Return the [X, Y] coordinate for the center point of the cell that contains the specified text.  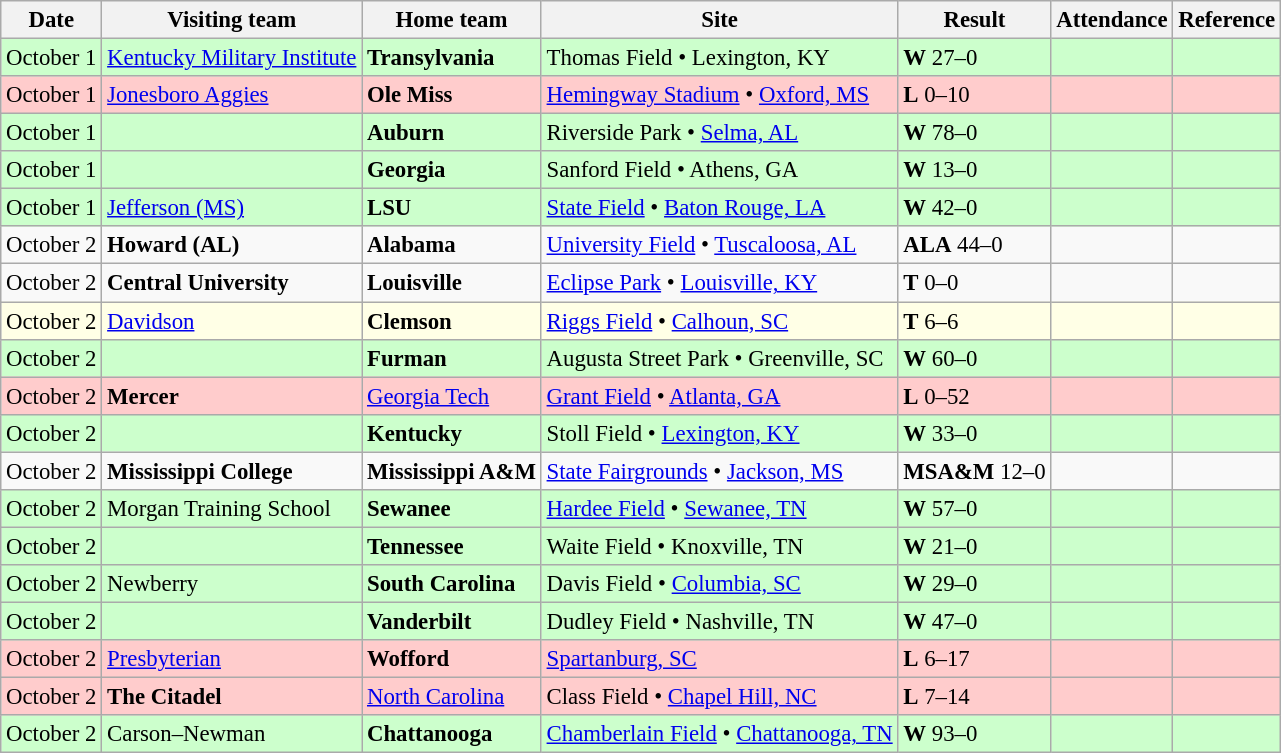
Clemson [452, 321]
Mississippi A&M [452, 471]
South Carolina [452, 584]
LSU [452, 208]
State Field • Baton Rouge, LA [720, 208]
W 21–0 [974, 546]
W 13–0 [974, 170]
Ole Miss [452, 95]
L 6–17 [974, 659]
Eclipse Park • Louisville, KY [720, 283]
ALA 44–0 [974, 245]
Grant Field • Atlanta, GA [720, 396]
Carson–Newman [232, 734]
W 42–0 [974, 208]
Result [974, 20]
Riverside Park • Selma, AL [720, 133]
Wofford [452, 659]
Alabama [452, 245]
Jefferson (MS) [232, 208]
Augusta Street Park • Greenville, SC [720, 358]
Davidson [232, 321]
Class Field • Chapel Hill, NC [720, 697]
Presbyterian [232, 659]
W 78–0 [974, 133]
Georgia [452, 170]
Spartanburg, SC [720, 659]
Site [720, 20]
Home team [452, 20]
Dudley Field • Nashville, TN [720, 621]
Stoll Field • Lexington, KY [720, 433]
W 33–0 [974, 433]
Riggs Field • Calhoun, SC [720, 321]
L 0–10 [974, 95]
Vanderbilt [452, 621]
Mercer [232, 396]
Jonesboro Aggies [232, 95]
W 57–0 [974, 509]
W 60–0 [974, 358]
Tennessee [452, 546]
Reference [1227, 20]
W 27–0 [974, 58]
Sanford Field • Athens, GA [720, 170]
Hemingway Stadium • Oxford, MS [720, 95]
L 7–14 [974, 697]
MSA&M 12–0 [974, 471]
Transylvania [452, 58]
Auburn [452, 133]
T 0–0 [974, 283]
Attendance [1112, 20]
W 29–0 [974, 584]
Sewanee [452, 509]
Morgan Training School [232, 509]
Chattanooga [452, 734]
Kentucky Military Institute [232, 58]
Kentucky [452, 433]
W 93–0 [974, 734]
Newberry [232, 584]
Visiting team [232, 20]
The Citadel [232, 697]
Waite Field • Knoxville, TN [720, 546]
L 0–52 [974, 396]
Georgia Tech [452, 396]
Date [52, 20]
North Carolina [452, 697]
Davis Field • Columbia, SC [720, 584]
Louisville [452, 283]
T 6–6 [974, 321]
Thomas Field • Lexington, KY [720, 58]
State Fairgrounds • Jackson, MS [720, 471]
W 47–0 [974, 621]
Chamberlain Field • Chattanooga, TN [720, 734]
Howard (AL) [232, 245]
Central University [232, 283]
Mississippi College [232, 471]
Furman [452, 358]
Hardee Field • Sewanee, TN [720, 509]
University Field • Tuscaloosa, AL [720, 245]
